For the text-containing cell, return its midpoint in (X, Y) coordinate format. 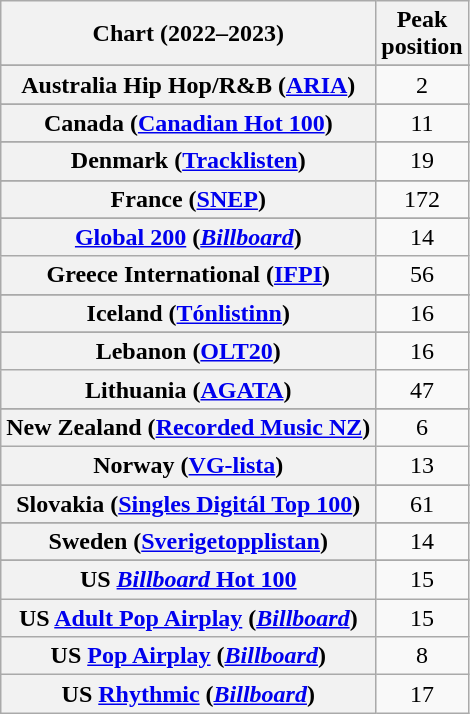
Norway (VG-lista) (188, 465)
Canada (Canadian Hot 100) (188, 123)
Denmark (Tracklisten) (188, 161)
Australia Hip Hop/R&B (ARIA) (188, 85)
172 (422, 199)
Lithuania (AGATA) (188, 389)
Slovakia (Singles Digitál Top 100) (188, 503)
Peakposition (422, 34)
47 (422, 389)
19 (422, 161)
61 (422, 503)
France (SNEP) (188, 199)
6 (422, 427)
2 (422, 85)
11 (422, 123)
Lebanon (OLT20) (188, 351)
17 (422, 694)
Global 200 (Billboard) (188, 237)
13 (422, 465)
US Rhythmic (Billboard) (188, 694)
US Adult Pop Airplay (Billboard) (188, 618)
US Pop Airplay (Billboard) (188, 656)
56 (422, 275)
US Billboard Hot 100 (188, 580)
New Zealand (Recorded Music NZ) (188, 427)
Greece International (IFPI) (188, 275)
8 (422, 656)
Sweden (Sverigetopplistan) (188, 542)
Chart (2022–2023) (188, 34)
Iceland (Tónlistinn) (188, 313)
